Pinpoint the cell where the given text exists, returning its [x, y] midpoint coordinate. 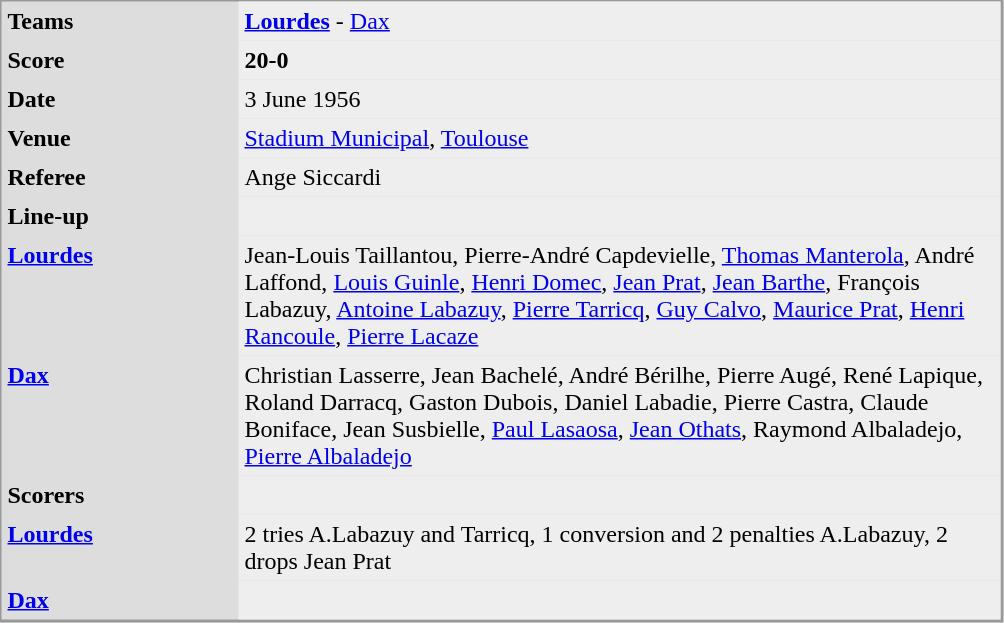
Venue [120, 138]
Date [120, 100]
Line-up [120, 216]
Ange Siccardi [619, 178]
Scorers [120, 496]
3 June 1956 [619, 100]
Lourdes - Dax [619, 22]
Teams [120, 22]
Stadium Municipal, Toulouse [619, 138]
Score [120, 60]
Referee [120, 178]
2 tries A.Labazuy and Tarricq, 1 conversion and 2 penalties A.Labazuy, 2 drops Jean Prat [619, 547]
20-0 [619, 60]
